Find where the given text appears and provide that cell's center as (X, Y) coordinate. 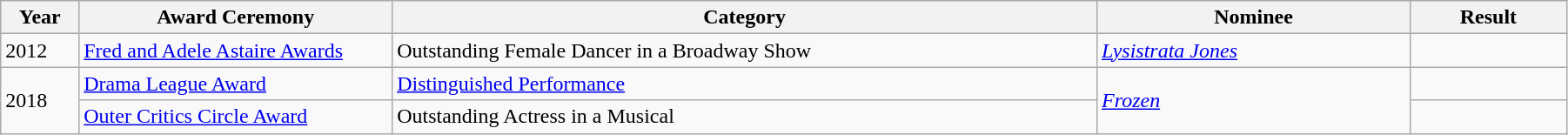
Frozen (1254, 100)
Outstanding Female Dancer in a Broadway Show (745, 51)
Nominee (1254, 17)
Outstanding Actress in a Musical (745, 117)
Year (40, 17)
Outer Critics Circle Award (236, 117)
2012 (40, 51)
2018 (40, 100)
Distinguished Performance (745, 84)
Award Ceremony (236, 17)
Category (745, 17)
Lysistrata Jones (1254, 51)
Drama League Award (236, 84)
Fred and Adele Astaire Awards (236, 51)
Result (1488, 17)
